Locate the cell with the specified text and output its [X, Y] center coordinate. 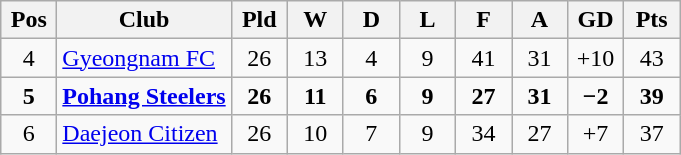
Pts [652, 20]
5 [29, 96]
−2 [596, 96]
D [371, 20]
13 [315, 58]
Pld [259, 20]
Pohang Steelers [144, 96]
7 [371, 134]
L [427, 20]
W [315, 20]
+10 [596, 58]
10 [315, 134]
Gyeongnam FC [144, 58]
GD [596, 20]
39 [652, 96]
43 [652, 58]
A [540, 20]
41 [483, 58]
37 [652, 134]
Daejeon Citizen [144, 134]
F [483, 20]
Club [144, 20]
Pos [29, 20]
+7 [596, 134]
34 [483, 134]
11 [315, 96]
